Detect which cell encompasses the target text, then output its [X, Y] center coordinate. 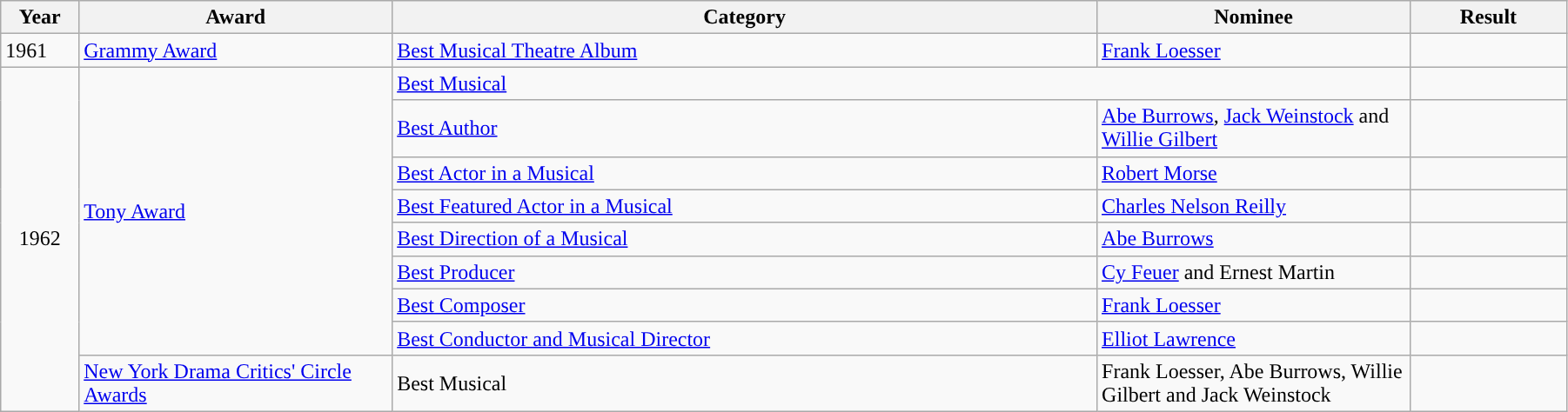
New York Drama Critics' Circle Awards [236, 382]
Year [40, 17]
Best Direction of a Musical [745, 239]
Abe Burrows, Jack Weinstock and Willie Gilbert [1254, 129]
Elliot Lawrence [1254, 338]
Abe Burrows [1254, 239]
Robert Morse [1254, 173]
Cy Feuer and Ernest Martin [1254, 272]
Best Author [745, 129]
Award [236, 17]
Best Actor in a Musical [745, 173]
1961 [40, 50]
Best Conductor and Musical Director [745, 338]
Tony Award [236, 211]
Nominee [1254, 17]
Charles Nelson Reilly [1254, 206]
Best Composer [745, 305]
Result [1488, 17]
Category [745, 17]
Best Featured Actor in a Musical [745, 206]
1962 [40, 240]
Frank Loesser, Abe Burrows, Willie Gilbert and Jack Weinstock [1254, 382]
Best Producer [745, 272]
Best Musical Theatre Album [745, 50]
Grammy Award [236, 50]
